Find where the given text appears and provide that cell's center as (x, y) coordinate. 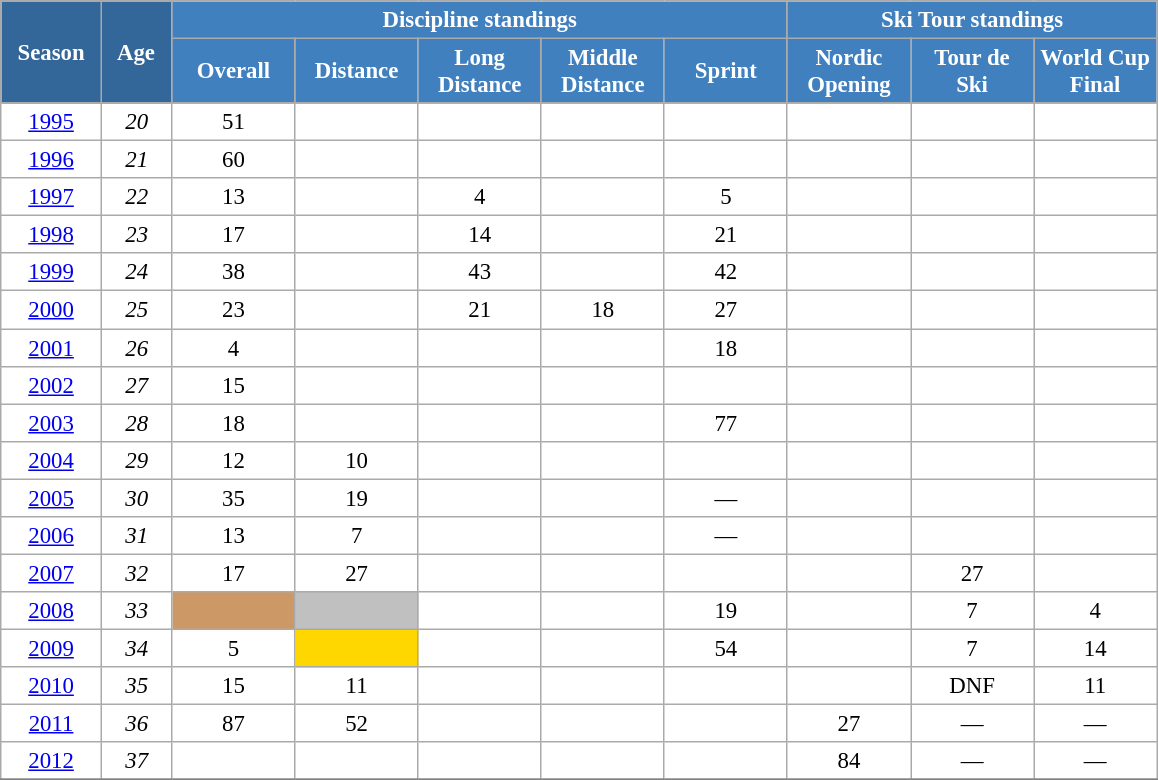
37 (136, 761)
Distance (356, 72)
Middle Distance (602, 72)
51 (234, 122)
2005 (52, 498)
1998 (52, 235)
34 (136, 648)
World CupFinal (1096, 72)
54 (726, 648)
31 (136, 536)
1995 (52, 122)
2012 (52, 761)
29 (136, 460)
22 (136, 197)
Age (136, 52)
2004 (52, 460)
2006 (52, 536)
84 (848, 761)
20 (136, 122)
2009 (52, 648)
12 (234, 460)
Tour deSki (972, 72)
1999 (52, 273)
2010 (52, 686)
60 (234, 160)
DNF (972, 686)
NordicOpening (848, 72)
2003 (52, 423)
Overall (234, 72)
Ski Tour standings (972, 20)
10 (356, 460)
Sprint (726, 72)
30 (136, 498)
2008 (52, 611)
2011 (52, 724)
Season (52, 52)
26 (136, 348)
42 (726, 273)
28 (136, 423)
32 (136, 573)
2002 (52, 385)
1997 (52, 197)
77 (726, 423)
87 (234, 724)
2000 (52, 310)
2007 (52, 573)
33 (136, 611)
24 (136, 273)
43 (480, 273)
Discipline standings (480, 20)
2001 (52, 348)
36 (136, 724)
25 (136, 310)
38 (234, 273)
1996 (52, 160)
52 (356, 724)
Long Distance (480, 72)
